Pinpoint the cell where the given text exists, returning its [X, Y] midpoint coordinate. 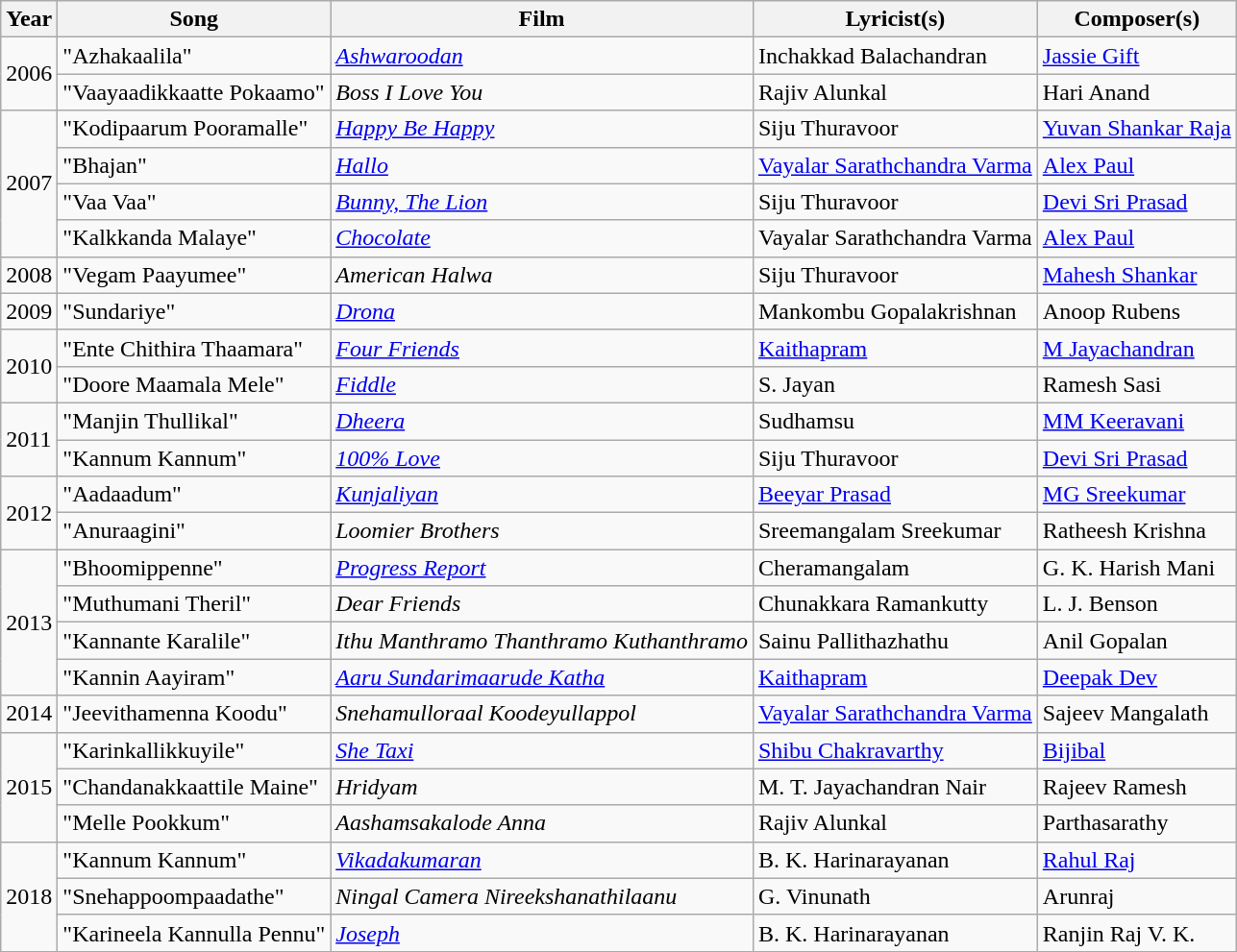
Anil Gopalan [1136, 641]
"Vaayaadikkaatte Pokaamo" [194, 92]
2011 [29, 439]
Year [29, 19]
Sajeev Mangalath [1136, 714]
2008 [29, 275]
"Jeevithamenna Koodu" [194, 714]
Ningal Camera Nireekshanathilaanu [542, 896]
"Sundariye" [194, 311]
Four Friends [542, 348]
Mankombu Gopalakrishnan [895, 311]
Aashamsakalode Anna [542, 823]
L. J. Benson [1136, 604]
"Vaa Vaa" [194, 202]
MM Keeravani [1136, 421]
Bijibal [1136, 750]
Rahul Raj [1136, 860]
2007 [29, 183]
"Ente Chithira Thaamara" [194, 348]
Dear Friends [542, 604]
Song [194, 19]
"Bhajan" [194, 165]
Joseph [542, 933]
2013 [29, 622]
Snehamulloraal Koodeyullappol [542, 714]
Progress Report [542, 568]
"Anuraagini" [194, 531]
"Karinkallikkuyile" [194, 750]
Arunraj [1136, 896]
G. Vinunath [895, 896]
Fiddle [542, 384]
G. K. Harish Mani [1136, 568]
Hari Anand [1136, 92]
Lyricist(s) [895, 19]
American Halwa [542, 275]
Loomier Brothers [542, 531]
Drona [542, 311]
Ashwaroodan [542, 56]
Sainu Pallithazhathu [895, 641]
Chunakkara Ramankutty [895, 604]
"Chandanakkaattile Maine" [194, 787]
"Vegam Paayumee" [194, 275]
Beeyar Prasad [895, 495]
S. Jayan [895, 384]
Cheramangalam [895, 568]
Bunny, The Lion [542, 202]
Anoop Rubens [1136, 311]
Sreemangalam Sreekumar [895, 531]
"Melle Pookkum" [194, 823]
2009 [29, 311]
MG Sreekumar [1136, 495]
"Kannin Aayiram" [194, 677]
Shibu Chakravarthy [895, 750]
Deepak Dev [1136, 677]
M Jayachandran [1136, 348]
Hridyam [542, 787]
Composer(s) [1136, 19]
"Bhoomippenne" [194, 568]
"Doore Maamala Mele" [194, 384]
Ramesh Sasi [1136, 384]
2014 [29, 714]
Ithu Manthramo Thanthramo Kuthanthramo [542, 641]
Aaru Sundarimaarude Katha [542, 677]
She Taxi [542, 750]
Happy Be Happy [542, 129]
"Kalkkanda Malaye" [194, 238]
Mahesh Shankar [1136, 275]
Dheera [542, 421]
Boss I Love You [542, 92]
M. T. Jayachandran Nair [895, 787]
2006 [29, 74]
Hallo [542, 165]
2010 [29, 366]
Vikadakumaran [542, 860]
2018 [29, 896]
Yuvan Shankar Raja [1136, 129]
Film [542, 19]
2015 [29, 787]
Parthasarathy [1136, 823]
"Kannante Karalile" [194, 641]
Kunjaliyan [542, 495]
Chocolate [542, 238]
"Aadaadum" [194, 495]
Jassie Gift [1136, 56]
Sudhamsu [895, 421]
"Manjin Thullikal" [194, 421]
Rajeev Ramesh [1136, 787]
"Muthumani Theril" [194, 604]
Inchakkad Balachandran [895, 56]
"Karineela Kannulla Pennu" [194, 933]
100% Love [542, 458]
2012 [29, 513]
"Kodipaarum Pooramalle" [194, 129]
Ranjin Raj V. K. [1136, 933]
Ratheesh Krishna [1136, 531]
"Azhakaalila" [194, 56]
"Snehappoompaadathe" [194, 896]
